Return [x, y] of the center of cell containing provided text 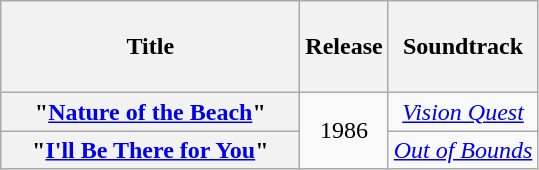
Vision Quest [463, 112]
Title [150, 47]
"Nature of the Beach" [150, 112]
Soundtrack [463, 47]
Release [344, 47]
"I'll Be There for You" [150, 150]
1986 [344, 131]
Out of Bounds [463, 150]
